Pinpoint the cell where the given text exists, returning its (X, Y) midpoint coordinate. 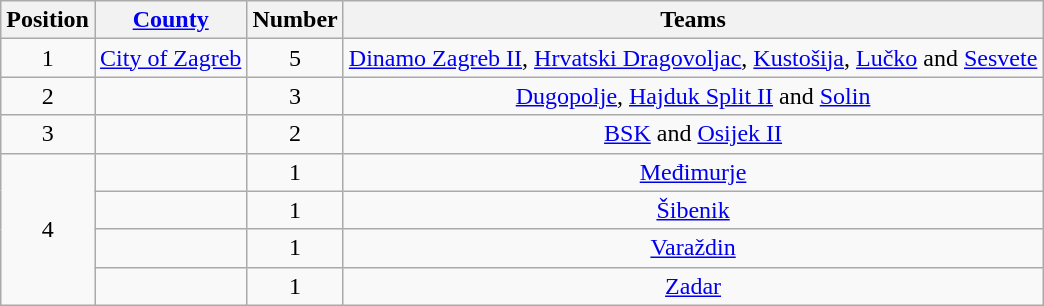
Position (48, 20)
Number (295, 20)
Teams (693, 20)
BSK and Osijek II (693, 134)
City of Zagreb (170, 58)
County (170, 20)
Varaždin (693, 248)
Zadar (693, 286)
Šibenik (693, 210)
Dugopolje, Hajduk Split II and Solin (693, 96)
Međimurje (693, 172)
5 (295, 58)
Dinamo Zagreb II, Hrvatski Dragovoljac, Kustošija, Lučko and Sesvete (693, 58)
4 (48, 229)
